Search for the cell housing the specified text and yield its (x, y) center coordinate. 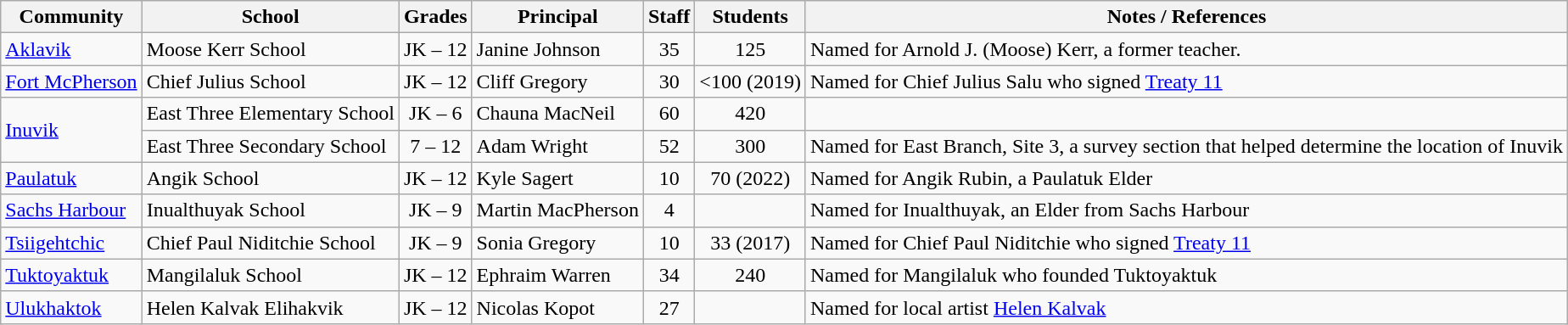
East Three Elementary School (270, 114)
Angik School (270, 178)
Named for Inualthuyak, an Elder from Sachs Harbour (1186, 210)
Tsiigehtchic (71, 243)
60 (669, 114)
420 (750, 114)
Inualthuyak School (270, 210)
Chauna MacNeil (557, 114)
4 (669, 210)
Staff (669, 17)
Sachs Harbour (71, 210)
<100 (2019) (750, 81)
300 (750, 146)
Ulukhaktok (71, 307)
Named for local artist Helen Kalvak (1186, 307)
Grades (435, 17)
33 (2017) (750, 243)
Notes / References (1186, 17)
Named for Chief Paul Niditchie who signed Treaty 11 (1186, 243)
Helen Kalvak Elihakvik (270, 307)
Community (71, 17)
Named for Chief Julius Salu who signed Treaty 11 (1186, 81)
Named for East Branch, Site 3, a survey section that helped determine the location of Inuvik (1186, 146)
34 (669, 275)
Tuktoyaktuk (71, 275)
Inuvik (71, 130)
Cliff Gregory (557, 81)
125 (750, 49)
Ephraim Warren (557, 275)
Janine Johnson (557, 49)
Chief Julius School (270, 81)
Principal (557, 17)
240 (750, 275)
Fort McPherson (71, 81)
Students (750, 17)
Moose Kerr School (270, 49)
School (270, 17)
Named for Mangilaluk who founded Tuktoyaktuk (1186, 275)
70 (2022) (750, 178)
Paulatuk (71, 178)
Nicolas Kopot (557, 307)
Aklavik (71, 49)
Named for Arnold J. (Moose) Kerr, a former teacher. (1186, 49)
Chief Paul Niditchie School (270, 243)
35 (669, 49)
52 (669, 146)
30 (669, 81)
Kyle Sagert (557, 178)
Mangilaluk School (270, 275)
Sonia Gregory (557, 243)
27 (669, 307)
Named for Angik Rubin, a Paulatuk Elder (1186, 178)
Martin MacPherson (557, 210)
JK – 6 (435, 114)
7 – 12 (435, 146)
Adam Wright (557, 146)
East Three Secondary School (270, 146)
